Identify which cell holds the provided text, then report its (X, Y) central coordinate. 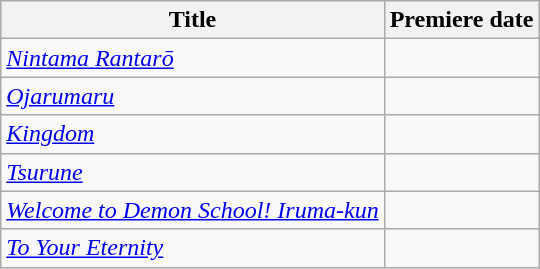
Kingdom (192, 134)
Welcome to Demon School! Iruma-kun (192, 210)
Title (192, 20)
To Your Eternity (192, 248)
Tsurune (192, 172)
Ojarumaru (192, 96)
Premiere date (462, 20)
Nintama Rantarō (192, 58)
